Pinpoint the cell where the given text exists, returning its (X, Y) midpoint coordinate. 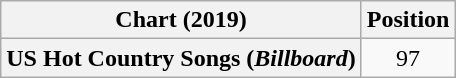
Position (408, 20)
Chart (2019) (181, 20)
97 (408, 58)
US Hot Country Songs (Billboard) (181, 58)
